Pinpoint the cell where the given text exists, returning its (x, y) midpoint coordinate. 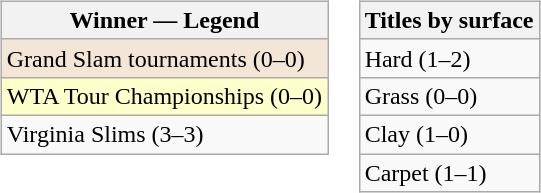
Titles by surface (449, 20)
WTA Tour Championships (0–0) (164, 96)
Hard (1–2) (449, 58)
Virginia Slims (3–3) (164, 134)
Winner — Legend (164, 20)
Clay (1–0) (449, 134)
Grass (0–0) (449, 96)
Grand Slam tournaments (0–0) (164, 58)
Carpet (1–1) (449, 173)
